Capture the cell that displays the provided text and extract its (X, Y) central coordinate. 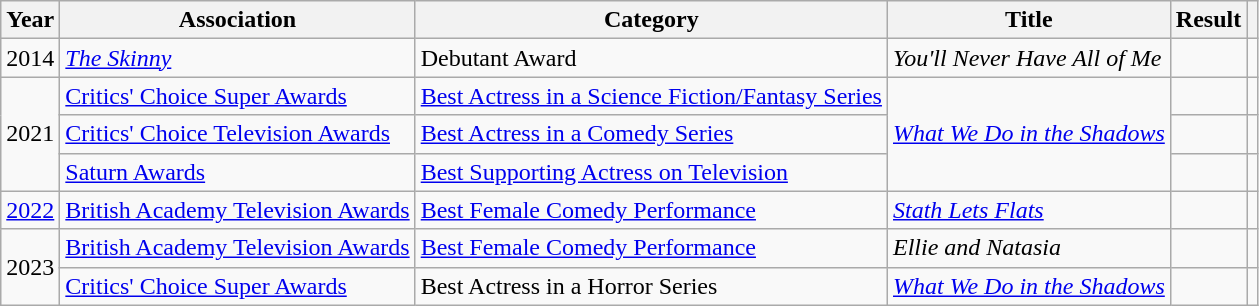
Best Supporting Actress on Television (651, 172)
2014 (30, 58)
Title (1028, 20)
Ellie and Natasia (1028, 248)
Year (30, 20)
2021 (30, 134)
Category (651, 20)
2022 (30, 210)
Debutant Award (651, 58)
Best Actress in a Horror Series (651, 286)
Stath Lets Flats (1028, 210)
You'll Never Have All of Me (1028, 58)
2023 (30, 267)
Best Actress in a Science Fiction/Fantasy Series (651, 96)
Critics' Choice Television Awards (238, 134)
The Skinny (238, 58)
Association (238, 20)
Result (1208, 20)
Best Actress in a Comedy Series (651, 134)
Saturn Awards (238, 172)
